Provide the [x, y] coordinate of the cell's center where the given text is located.  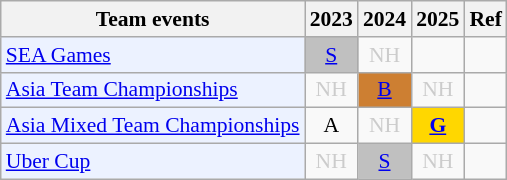
Ref [485, 19]
2023 [332, 19]
Uber Cup [153, 162]
Team events [153, 19]
2024 [384, 19]
SEA Games [153, 55]
Asia Team Championships [153, 90]
B [384, 90]
G [438, 126]
Asia Mixed Team Championships [153, 126]
2025 [438, 19]
A [332, 126]
